Locate the cell with the specified text and output its [x, y] center coordinate. 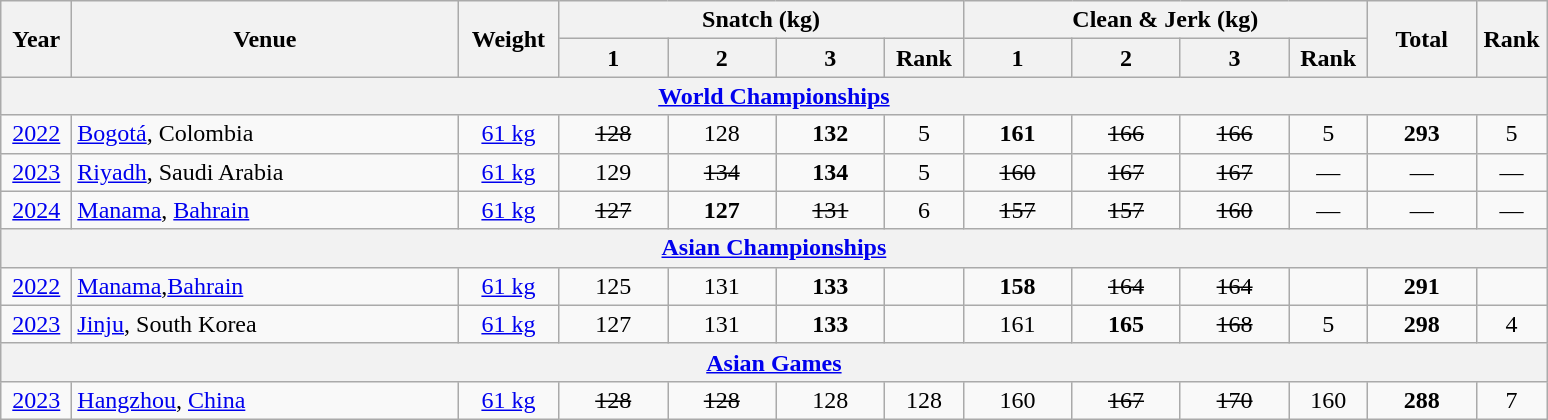
Riyadh, Saudi Arabia [265, 172]
Clean & Jerk (kg) [1165, 20]
Year [36, 39]
288 [1422, 400]
Total [1422, 39]
132 [830, 134]
Venue [265, 39]
Manama, Bahrain [265, 210]
129 [614, 172]
7 [1512, 400]
158 [1018, 286]
168 [1234, 324]
293 [1422, 134]
Weight [508, 39]
6 [924, 210]
Asian Championships [774, 248]
World Championships [774, 96]
Bogotá, Colombia [265, 134]
165 [1126, 324]
Asian Games [774, 362]
170 [1234, 400]
2024 [36, 210]
4 [1512, 324]
Snatch (kg) [761, 20]
Jinju, South Korea [265, 324]
125 [614, 286]
Hangzhou, China [265, 400]
291 [1422, 286]
Manama,Bahrain [265, 286]
298 [1422, 324]
